Find where the given text appears and provide that cell's center as (x, y) coordinate. 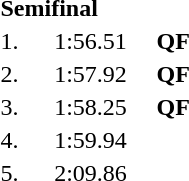
1:56.51 (90, 41)
1:57.92 (90, 74)
1:58.25 (90, 107)
1:59.94 (90, 140)
